Extract the [x, y] coordinate from the center of the cell holding the provided text.  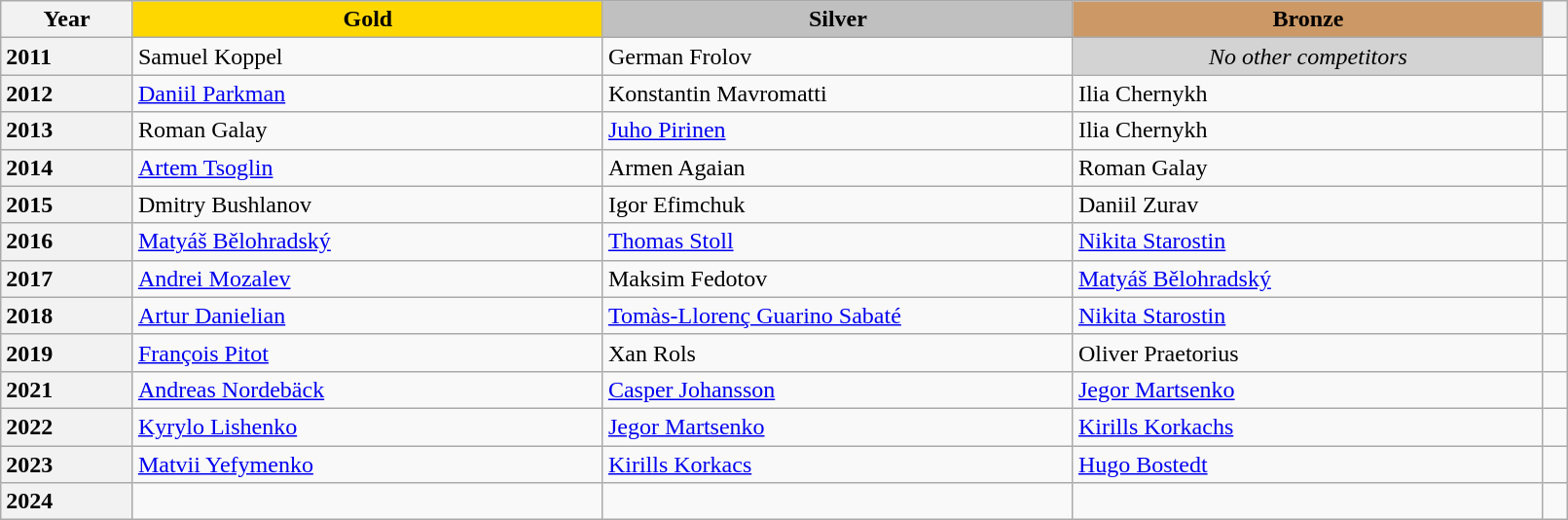
2012 [67, 93]
Artem Tsoglin [368, 167]
Armen Agaian [837, 167]
2023 [67, 464]
Artur Danielian [368, 316]
Andrei Mozalev [368, 279]
Oliver Praetorius [1308, 353]
2017 [67, 279]
Silver [837, 19]
2016 [67, 241]
Casper Johansson [837, 390]
2021 [67, 390]
Daniil Zurav [1308, 204]
No other competitors [1308, 56]
Gold [368, 19]
2018 [67, 316]
Dmitry Bushlanov [368, 204]
2011 [67, 56]
Thomas Stoll [837, 241]
Matvii Yefymenko [368, 464]
Samuel Koppel [368, 56]
Igor Efimchuk [837, 204]
Year [67, 19]
Hugo Bostedt [1308, 464]
Daniil Parkman [368, 93]
Kirills Korkachs [1308, 427]
Tomàs-Llorenç Guarino Sabaté [837, 316]
Kirills Korkacs [837, 464]
German Frolov [837, 56]
Maksim Fedotov [837, 279]
François Pitot [368, 353]
Kyrylo Lishenko [368, 427]
Konstantin Mavromatti [837, 93]
2024 [67, 501]
Juho Pirinen [837, 130]
2015 [67, 204]
Andreas Nordebäck [368, 390]
2013 [67, 130]
2019 [67, 353]
Bronze [1308, 19]
2022 [67, 427]
2014 [67, 167]
Xan Rols [837, 353]
